Extract the [X, Y] coordinate from the center of the cell holding the provided text.  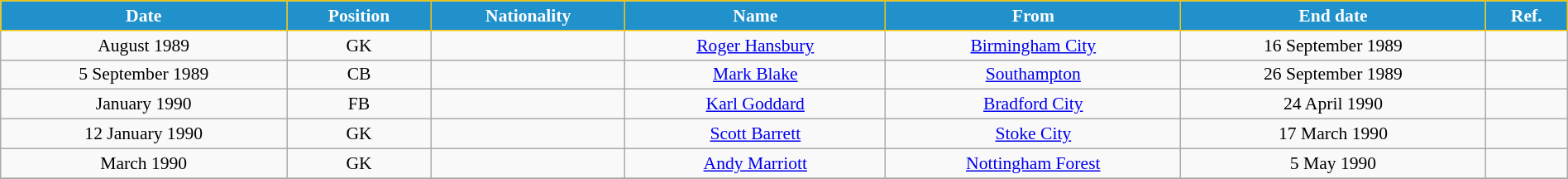
Date [144, 16]
Andy Marriott [756, 163]
Nationality [528, 16]
Name [756, 16]
Scott Barrett [756, 134]
Ref. [1527, 16]
March 1990 [144, 163]
24 April 1990 [1333, 104]
From [1034, 16]
Stoke City [1034, 134]
Nottingham Forest [1034, 163]
January 1990 [144, 104]
Southampton [1034, 75]
26 September 1989 [1333, 75]
Roger Hansbury [756, 46]
End date [1333, 16]
Karl Goddard [756, 104]
FB [359, 104]
16 September 1989 [1333, 46]
17 March 1990 [1333, 134]
Mark Blake [756, 75]
5 September 1989 [144, 75]
CB [359, 75]
5 May 1990 [1333, 163]
12 January 1990 [144, 134]
Position [359, 16]
Bradford City [1034, 104]
August 1989 [144, 46]
Birmingham City [1034, 46]
